Capture the cell that displays the provided text and extract its [X, Y] central coordinate. 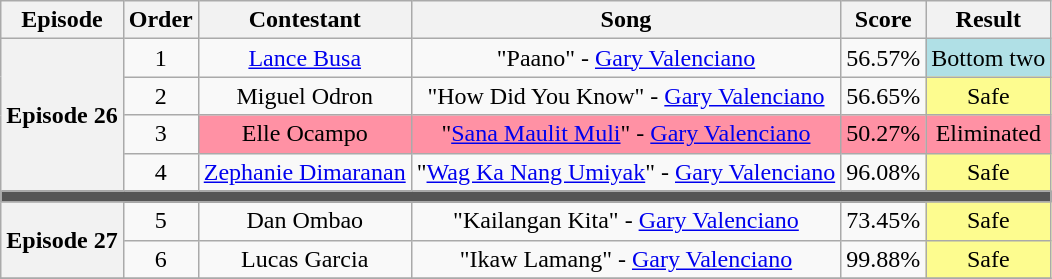
Dan Ombao [304, 221]
5 [160, 221]
Order [160, 20]
Bottom two [988, 58]
Episode 26 [62, 115]
4 [160, 172]
Zephanie Dimaranan [304, 172]
Eliminated [988, 134]
96.08% [884, 172]
Score [884, 20]
"Sana Maulit Muli" - Gary Valenciano [626, 134]
73.45% [884, 221]
"Wag Ka Nang Umiyak" - Gary Valenciano [626, 172]
"Ikaw Lamang" - Gary Valenciano [626, 259]
"Paano" - Gary Valenciano [626, 58]
"Kailangan Kita" - Gary Valenciano [626, 221]
99.88% [884, 259]
56.65% [884, 96]
Lucas Garcia [304, 259]
Contestant [304, 20]
Episode [62, 20]
56.57% [884, 58]
6 [160, 259]
Elle Ocampo [304, 134]
Episode 27 [62, 240]
Result [988, 20]
Miguel Odron [304, 96]
2 [160, 96]
Lance Busa [304, 58]
50.27% [884, 134]
Song [626, 20]
"How Did You Know" - Gary Valenciano [626, 96]
1 [160, 58]
3 [160, 134]
